Extract the (x, y) coordinate from the center of the cell holding the provided text.  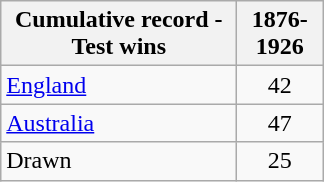
47 (280, 123)
Australia (119, 123)
42 (280, 85)
1876-1926 (280, 34)
25 (280, 161)
Cumulative record - Test wins (119, 34)
England (119, 85)
Drawn (119, 161)
